Output the (X, Y) coordinate of the center of the cell containing the given text.  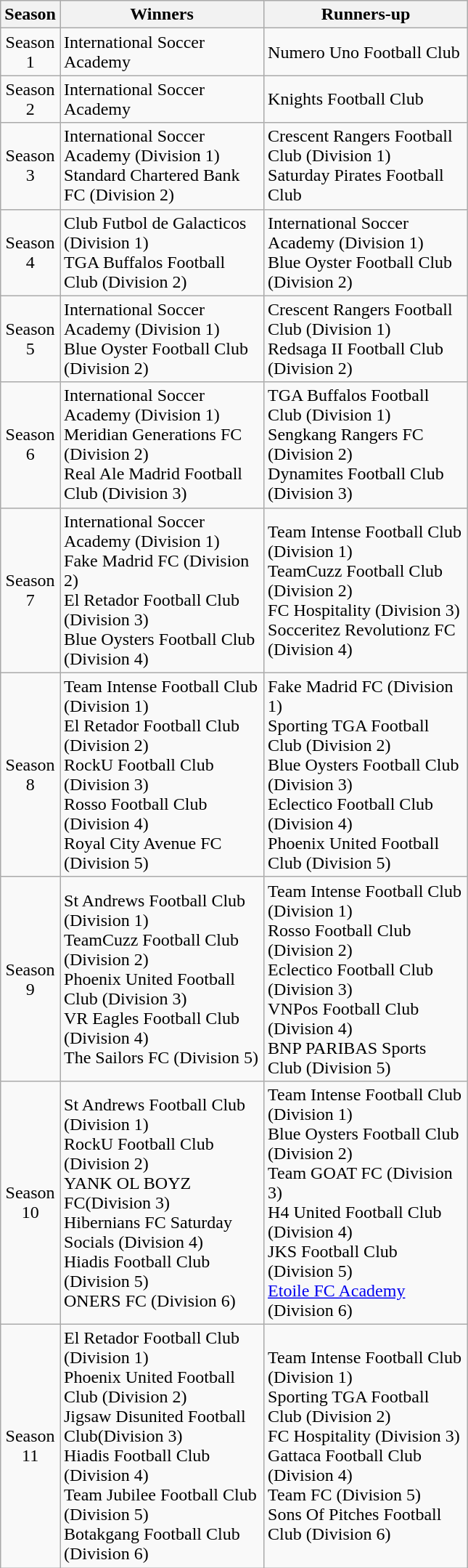
Season 10 (30, 1203)
Numero Uno Football Club (366, 52)
Knights Football Club (366, 99)
Team Intense Football Club (Division 1) TeamCuzz Football Club (Division 2) FC Hospitality (Division 3) Socceritez Revolutionz FC (Division 4) (366, 590)
Season 11 (30, 1445)
International Soccer Academy (Division 1) Meridian Generations FC (Division 2) Real Ale Madrid Football Club (Division 3) (161, 444)
Crescent Rangers Football Club (Division 1) Saturday Pirates Football Club (366, 166)
Season 4 (30, 253)
Season 2 (30, 99)
Season 8 (30, 774)
Club Futbol de Galacticos (Division 1) TGA Buffalos Football Club (Division 2) (161, 253)
Season 7 (30, 590)
Season 1 (30, 52)
Season 6 (30, 444)
Season 9 (30, 979)
Runners-up (366, 15)
Season 5 (30, 338)
Season (30, 15)
Winners (161, 15)
International Soccer Academy (Division 1) Standard Chartered Bank FC (Division 2) (161, 166)
Season 3 (30, 166)
Crescent Rangers Football Club (Division 1) Redsaga II Football Club (Division 2) (366, 338)
TGA Buffalos Football Club (Division 1) Sengkang Rangers FC (Division 2) Dynamites Football Club (Division 3) (366, 444)
International Soccer Academy (Division 1) Fake Madrid FC (Division 2) El Retador Football Club (Division 3) Blue Oysters Football Club (Division 4) (161, 590)
